Extract the (x, y) coordinate from the center of the cell holding the provided text.  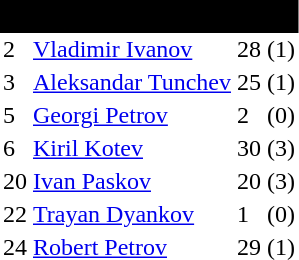
Defenders (149, 16)
3 (15, 82)
5 (15, 116)
Aleksandar Tunchev (132, 82)
Kiril Kotev (132, 148)
1 (249, 214)
Trayan Dyankov (132, 214)
Ivan Paskov (132, 182)
22 (15, 214)
Georgi Petrov (132, 116)
25 (249, 82)
30 (249, 148)
28 (249, 50)
Vladimir Ivanov (132, 50)
6 (15, 148)
